Find where the given text appears and provide that cell's center as (X, Y) coordinate. 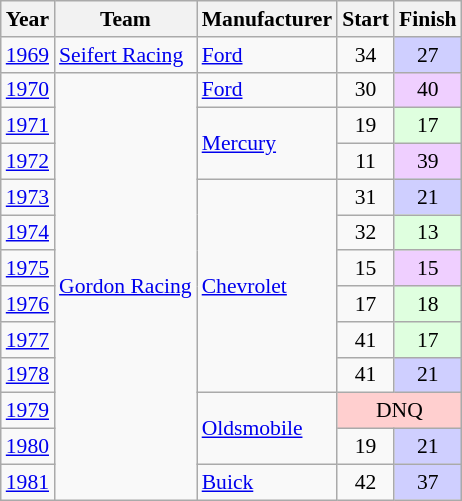
31 (366, 197)
30 (366, 90)
1979 (28, 411)
Oldsmobile (267, 428)
32 (366, 233)
Manufacturer (267, 19)
1971 (28, 126)
Finish (428, 19)
Team (126, 19)
Mercury (267, 144)
34 (366, 55)
1978 (28, 375)
37 (428, 482)
1970 (28, 90)
39 (428, 162)
18 (428, 304)
42 (366, 482)
Gordon Racing (126, 286)
27 (428, 55)
13 (428, 233)
11 (366, 162)
1981 (28, 482)
1972 (28, 162)
1976 (28, 304)
Chevrolet (267, 286)
1980 (28, 447)
Start (366, 19)
1977 (28, 340)
1969 (28, 55)
40 (428, 90)
DNQ (400, 411)
1974 (28, 233)
Year (28, 19)
1975 (28, 269)
1973 (28, 197)
Seifert Racing (126, 55)
Buick (267, 482)
